For the text-containing cell, return its midpoint in [X, Y] coordinate format. 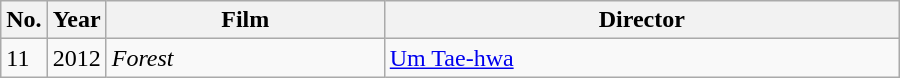
2012 [76, 58]
Forest [245, 58]
No. [24, 20]
Year [76, 20]
Um Tae-hwa [642, 58]
11 [24, 58]
Film [245, 20]
Director [642, 20]
